Determine the (x, y) coordinate at the center of the cell enclosing the given text.  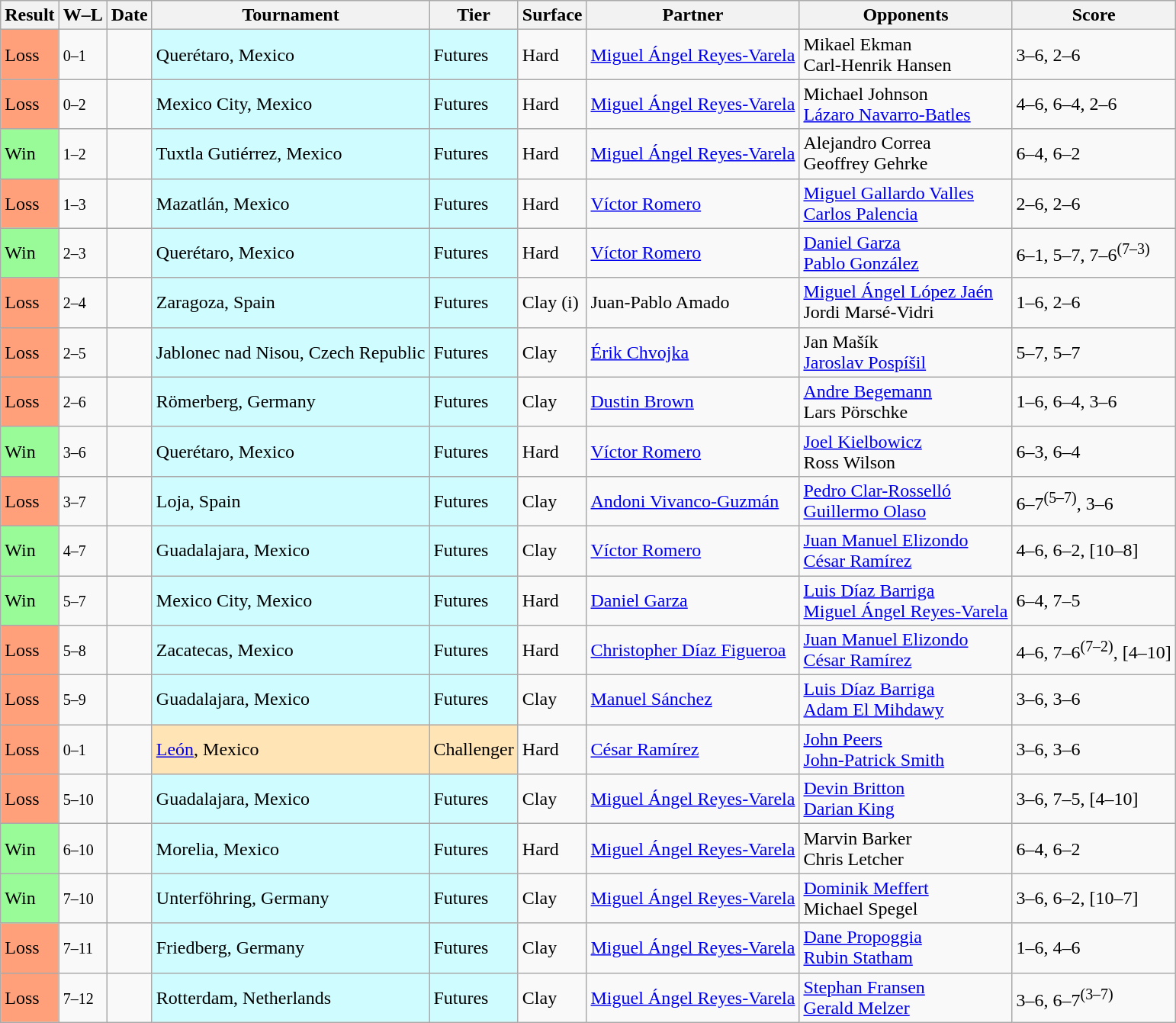
César Ramírez (692, 749)
Score (1094, 15)
Marvin Barker Chris Letcher (906, 848)
Luis Díaz Barriga Adam El Mihdawy (906, 700)
1–2 (82, 154)
6–10 (82, 848)
Devin Britton Darian King (906, 799)
W–L (82, 15)
4–7 (82, 551)
Daniel Garza (692, 600)
Loja, Spain (291, 500)
Tournament (291, 15)
Christopher Díaz Figueroa (692, 650)
Dane Propoggia Rubin Statham (906, 947)
Rotterdam, Netherlands (291, 998)
6–1, 5–7, 7–6(7–3) (1094, 253)
3–6, 6–7(3–7) (1094, 998)
Luis Díaz Barriga Miguel Ángel Reyes-Varela (906, 600)
2–6 (82, 401)
Surface (552, 15)
7–10 (82, 899)
León, Mexico (291, 749)
5–8 (82, 650)
Érik Chvojka (692, 352)
5–7, 5–7 (1094, 352)
John Peers John-Patrick Smith (906, 749)
3–6, 6–2, [10–7] (1094, 899)
Dominik Meffert Michael Spegel (906, 899)
Miguel Gallardo Valles Carlos Palencia (906, 203)
Unterföhring, Germany (291, 899)
Jablonec nad Nisou, Czech Republic (291, 352)
Clay (i) (552, 302)
2–6, 2–6 (1094, 203)
Mikael Ekman Carl-Henrik Hansen (906, 55)
Stephan Fransen Gerald Melzer (906, 998)
3–6 (82, 452)
Römerberg, Germany (291, 401)
Mazatlán, Mexico (291, 203)
Dustin Brown (692, 401)
2–5 (82, 352)
Alejandro Correa Geoffrey Gehrke (906, 154)
Joel Kielbowicz Ross Wilson (906, 452)
3–6, 7–5, [4–10] (1094, 799)
Jan Mašík Jaroslav Pospíšil (906, 352)
Manuel Sánchez (692, 700)
3–7 (82, 500)
Miguel Ángel López Jaén Jordi Marsé-Vidri (906, 302)
Juan-Pablo Amado (692, 302)
5–7 (82, 600)
4–6, 6–4, 2–6 (1094, 104)
Daniel Garza Pablo González (906, 253)
7–12 (82, 998)
2–4 (82, 302)
1–6, 6–4, 3–6 (1094, 401)
Andre Begemann Lars Pörschke (906, 401)
1–6, 4–6 (1094, 947)
Zaragoza, Spain (291, 302)
6–3, 6–4 (1094, 452)
Pedro Clar-Rosselló Guillermo Olaso (906, 500)
Date (130, 15)
1–6, 2–6 (1094, 302)
1–3 (82, 203)
Tier (474, 15)
5–9 (82, 700)
Zacatecas, Mexico (291, 650)
Friedberg, Germany (291, 947)
7–11 (82, 947)
3–6, 2–6 (1094, 55)
Andoni Vivanco-Guzmán (692, 500)
6–4, 7–5 (1094, 600)
Tuxtla Gutiérrez, Mexico (291, 154)
6–7(5–7), 3–6 (1094, 500)
4–6, 7–6(7–2), [4–10] (1094, 650)
0–2 (82, 104)
Partner (692, 15)
4–6, 6–2, [10–8] (1094, 551)
5–10 (82, 799)
Challenger (474, 749)
Michael Johnson Lázaro Navarro-Batles (906, 104)
Morelia, Mexico (291, 848)
Result (30, 15)
Opponents (906, 15)
2–3 (82, 253)
